Capture the cell that displays the provided text and extract its (x, y) central coordinate. 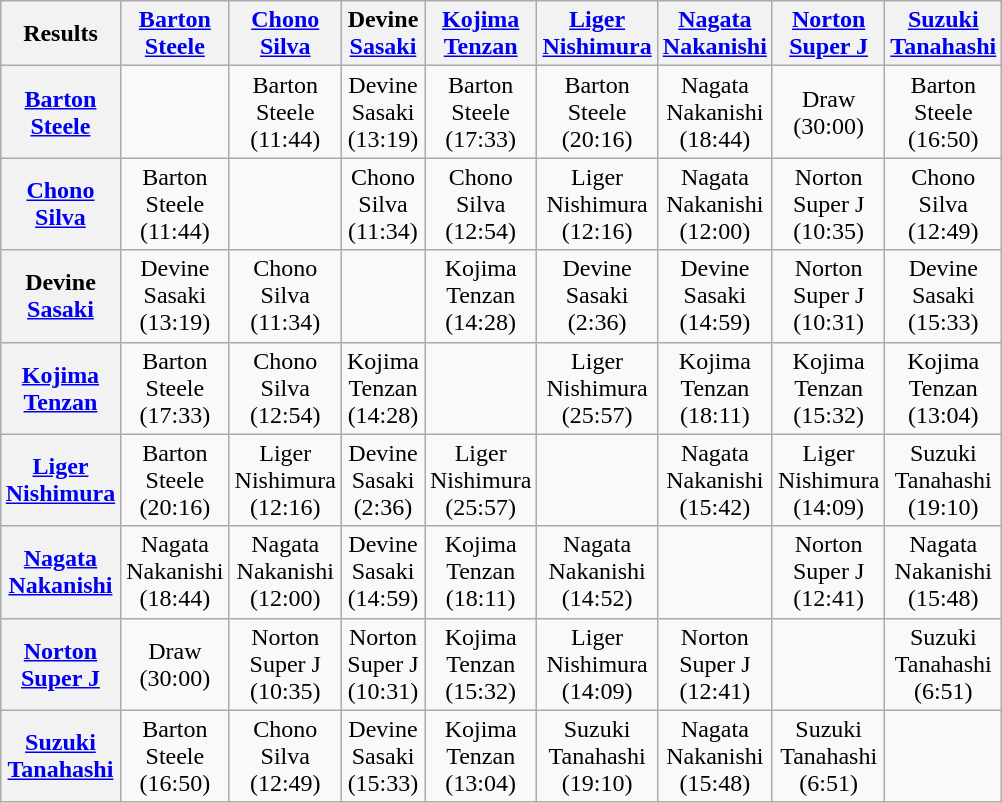
Results (60, 34)
NagataNakanishi(14:52) (597, 572)
NagataNakanishi(15:42) (714, 480)
